Locate the cell with the specified text and output its [x, y] center coordinate. 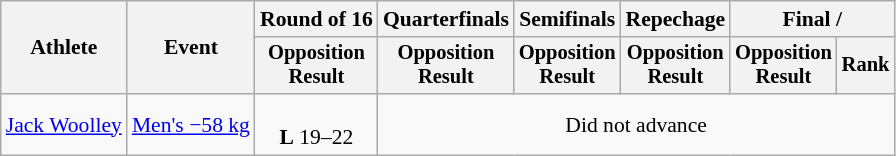
Repechage [675, 19]
Quarterfinals [446, 19]
Rank [866, 66]
Jack Woolley [64, 124]
Athlete [64, 48]
Did not advance [636, 124]
Round of 16 [316, 19]
Men's −58 kg [191, 124]
Final / [812, 19]
L 19–22 [316, 124]
Semifinals [568, 19]
Event [191, 48]
